Identify which cell holds the provided text, then report its (X, Y) central coordinate. 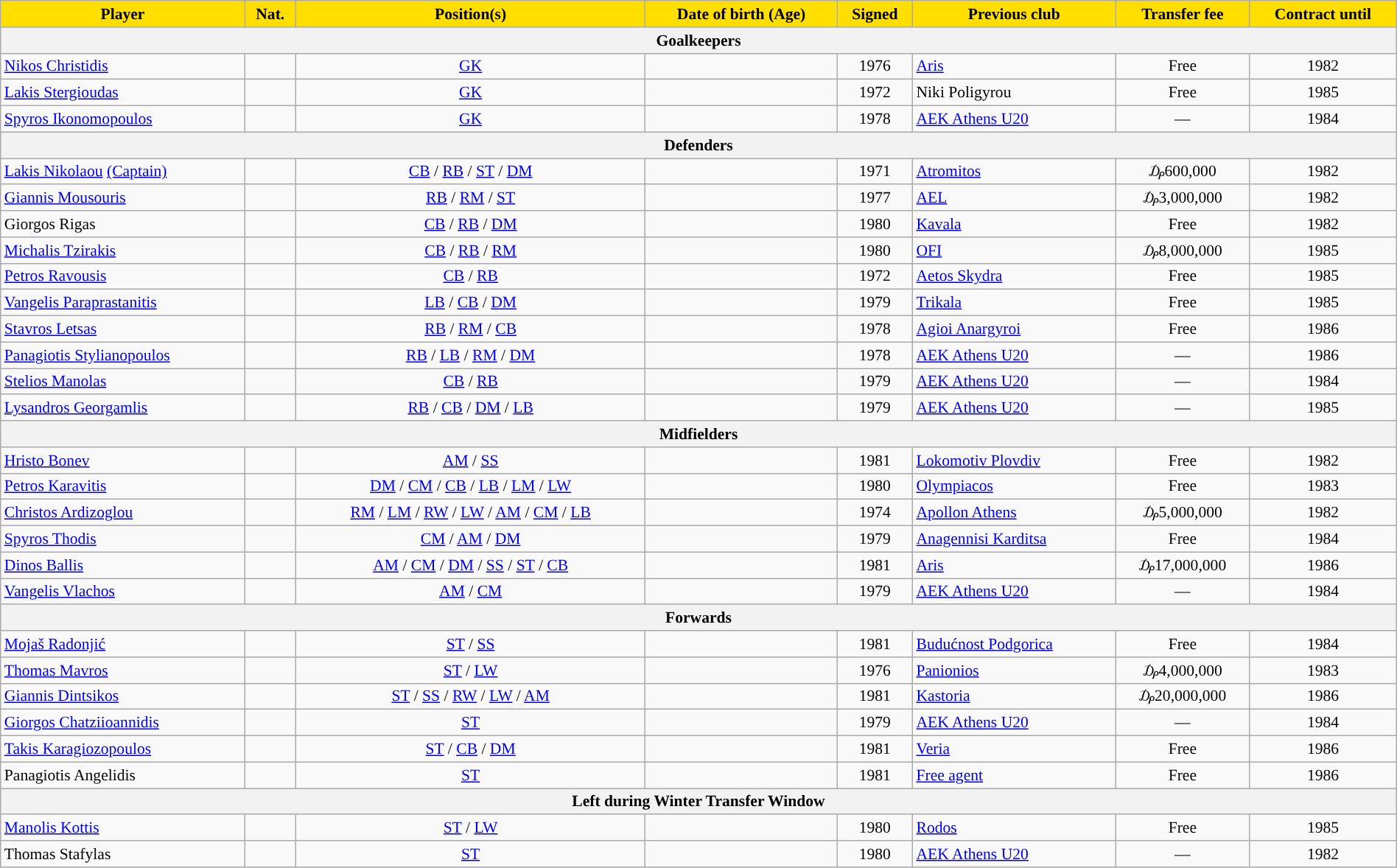
Dinos Ballis (122, 565)
Lakis Stergioudas (122, 93)
Signed (875, 14)
Nikos Christidis (122, 66)
Midfielders (698, 434)
Stelios Manolas (122, 382)
RB / RM / CB (470, 329)
1971 (875, 172)
Stavros Letsas (122, 329)
ST / SS / RW / LW / AM (470, 696)
Giannis Mousouris (122, 198)
Niki Poligyrou (1014, 93)
CB / RB / DM (470, 224)
1977 (875, 198)
Atromitos (1014, 172)
₯8,000,000 (1183, 251)
Player (122, 14)
Defenders (698, 145)
Agioi Anargyroi (1014, 329)
RB / RM / ST (470, 198)
Petros Karavitis (122, 486)
Apollon Athens (1014, 513)
1974 (875, 513)
Panagiotis Stylianopoulos (122, 355)
RM / LM / RW / LW / AM / CM / LB (470, 513)
Kastoria (1014, 696)
₯4,000,000 (1183, 671)
₯5,000,000 (1183, 513)
Trikala (1014, 303)
AM / CM / DM / SS / ST / CB (470, 565)
AM / CM (470, 592)
Manolis Kottis (122, 828)
Michalis Tzirakis (122, 251)
Thomas Mavros (122, 671)
Previous club (1014, 14)
Left during Winter Transfer Window (698, 802)
CM / AM / DM (470, 539)
Christos Ardizoglou (122, 513)
DM / CM / CB / LB / LM / LW (470, 486)
Goalkeepers (698, 41)
Lysandros Georgamlis (122, 408)
RB / LB / RM / DM (470, 355)
Kavala (1014, 224)
Veria (1014, 749)
₯17,000,000 (1183, 565)
Thomas Stafylas (122, 854)
Contract until (1323, 14)
Giorgos Rigas (122, 224)
Free agent (1014, 775)
Aetos Skydra (1014, 276)
Giannis Dintsikos (122, 696)
Position(s) (470, 14)
Nat. (270, 14)
Rodos (1014, 828)
AM / SS (470, 461)
Giorgos Chatziioannidis (122, 723)
Vangelis Paraprastanitis (122, 303)
₯3,000,000 (1183, 198)
Olympiacos (1014, 486)
Spyros Ikonomopoulos (122, 119)
Petros Ravousis (122, 276)
Panionios (1014, 671)
Mojaš Radonjić (122, 644)
AEL (1014, 198)
Panagiotis Angelidis (122, 775)
Anagennisi Karditsa (1014, 539)
Vangelis Vlachos (122, 592)
Budućnost Podgorica (1014, 644)
Forwards (698, 618)
Date of birth (Age) (741, 14)
Lokomotiv Plovdiv (1014, 461)
₯20,000,000 (1183, 696)
CB / RB / RM (470, 251)
Spyros Thodis (122, 539)
Takis Karagiozopoulos (122, 749)
ST / CB / DM (470, 749)
CB / RB / ST / DM (470, 172)
₯600,000 (1183, 172)
RB / CB / DM / LB (470, 408)
Transfer fee (1183, 14)
Lakis Nikolaou (Captain) (122, 172)
ST / SS (470, 644)
Hristo Bonev (122, 461)
LB / CB / DM (470, 303)
OFI (1014, 251)
